Output the [X, Y] coordinate of the center of the cell containing the given text.  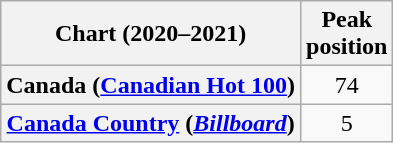
Canada Country (Billboard) [151, 123]
5 [347, 123]
Chart (2020–2021) [151, 34]
Canada (Canadian Hot 100) [151, 85]
74 [347, 85]
Peakposition [347, 34]
